Detect which cell encompasses the target text, then output its (X, Y) center coordinate. 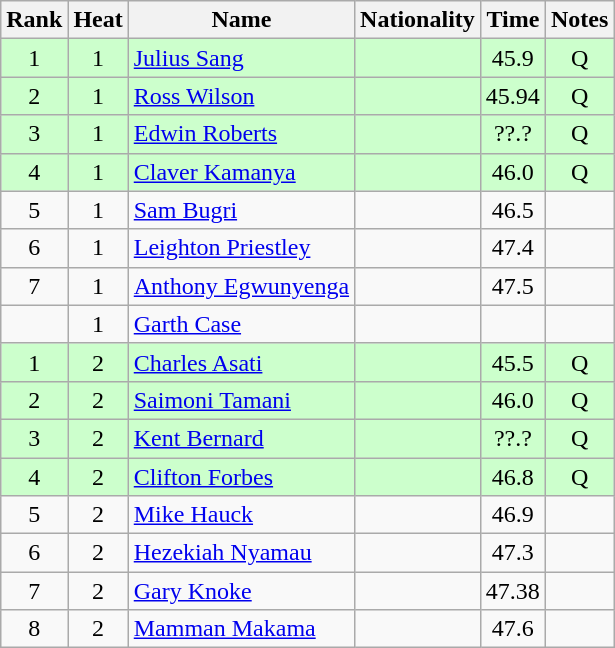
Garth Case (241, 324)
Mamman Makama (241, 629)
Heat (98, 20)
46.9 (512, 515)
Anthony Egwunyenga (241, 286)
Mike Hauck (241, 515)
47.3 (512, 553)
47.5 (512, 286)
45.9 (512, 58)
Hezekiah Nyamau (241, 553)
45.5 (512, 362)
Julius Sang (241, 58)
47.38 (512, 591)
Gary Knoke (241, 591)
Clifton Forbes (241, 477)
45.94 (512, 96)
Sam Bugri (241, 210)
Charles Asati (241, 362)
47.4 (512, 248)
Rank (34, 20)
Saimoni Tamani (241, 400)
Notes (579, 20)
8 (34, 629)
Kent Bernard (241, 438)
46.8 (512, 477)
47.6 (512, 629)
Time (512, 20)
Edwin Roberts (241, 134)
Nationality (418, 20)
Leighton Priestley (241, 248)
46.5 (512, 210)
Ross Wilson (241, 96)
Name (241, 20)
Claver Kamanya (241, 172)
